Locate the cell with the specified text and output its (X, Y) center coordinate. 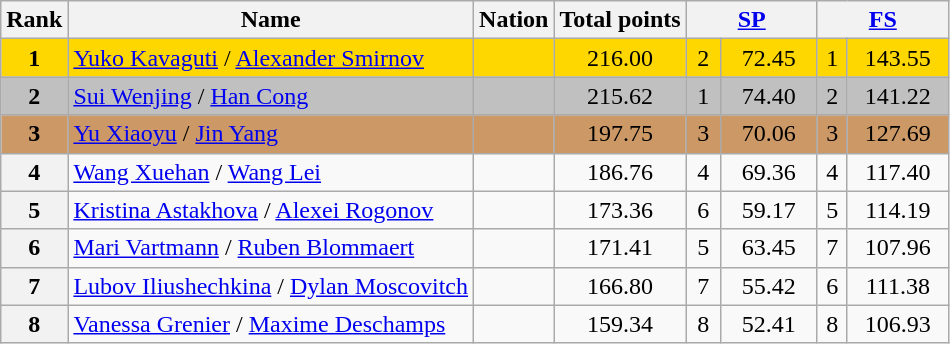
171.41 (620, 248)
Yuko Kavaguti / Alexander Smirnov (271, 58)
72.45 (768, 58)
70.06 (768, 134)
Name (271, 20)
52.41 (768, 324)
74.40 (768, 96)
Yu Xiaoyu / Jin Yang (271, 134)
166.80 (620, 286)
186.76 (620, 172)
Vanessa Grenier / Maxime Deschamps (271, 324)
69.36 (768, 172)
141.22 (898, 96)
Nation (514, 20)
Kristina Astakhova / Alexei Rogonov (271, 210)
Mari Vartmann / Ruben Blommaert (271, 248)
117.40 (898, 172)
Wang Xuehan / Wang Lei (271, 172)
Rank (34, 20)
159.34 (620, 324)
216.00 (620, 58)
107.96 (898, 248)
106.93 (898, 324)
127.69 (898, 134)
197.75 (620, 134)
114.19 (898, 210)
SP (752, 20)
111.38 (898, 286)
63.45 (768, 248)
59.17 (768, 210)
Lubov Iliushechkina / Dylan Moscovitch (271, 286)
173.36 (620, 210)
FS (882, 20)
Total points (620, 20)
Sui Wenjing / Han Cong (271, 96)
55.42 (768, 286)
143.55 (898, 58)
215.62 (620, 96)
